Return (X, Y) of the center of cell containing provided text 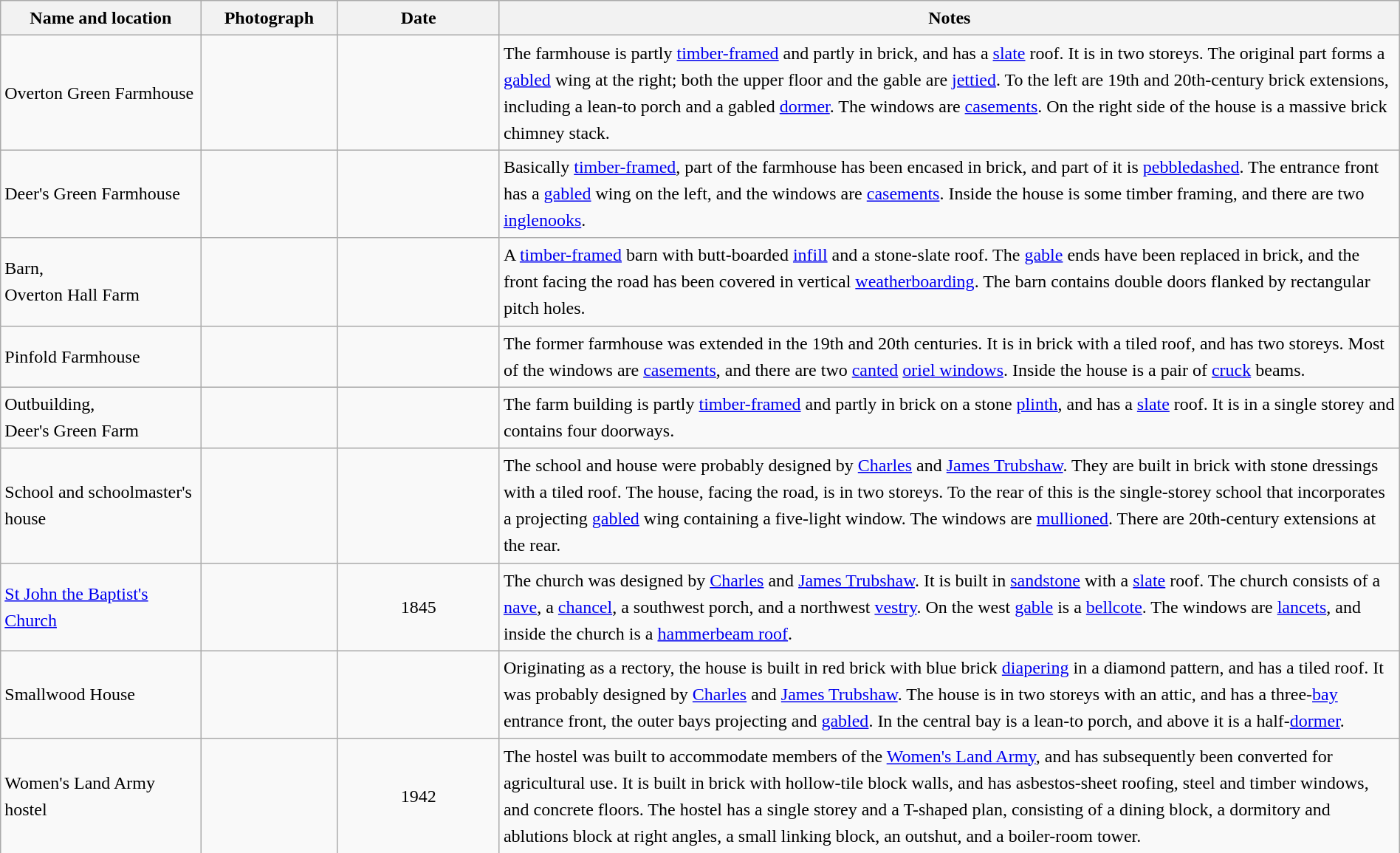
Name and location (100, 18)
Outbuilding,Deer's Green Farm (100, 418)
Notes (950, 18)
Overton Green Farmhouse (100, 93)
1942 (418, 796)
1845 (418, 607)
St John the Baptist's Church (100, 607)
Photograph (269, 18)
Women's Land Army hostel (100, 796)
Deer's Green Farmhouse (100, 193)
Date (418, 18)
Barn,Overton Hall Farm (100, 282)
Smallwood House (100, 694)
School and schoolmaster's house (100, 505)
Pinfold Farmhouse (100, 356)
